Capture the cell that displays the provided text and extract its (x, y) central coordinate. 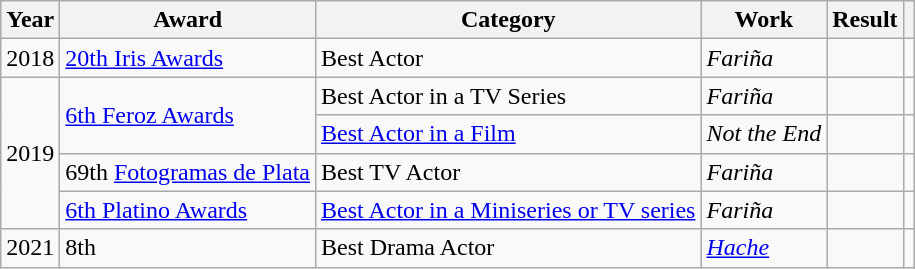
Award (188, 20)
20th Iris Awards (188, 58)
Not the End (764, 134)
2019 (30, 153)
8th (188, 248)
Best Actor in a Film (508, 134)
Best Actor (508, 58)
Result (865, 20)
2018 (30, 58)
Best Drama Actor (508, 248)
Category (508, 20)
Work (764, 20)
Best Actor in a TV Series (508, 96)
69th Fotogramas de Plata (188, 172)
Best Actor in a Miniseries or TV series (508, 210)
Year (30, 20)
6th Feroz Awards (188, 115)
Best TV Actor (508, 172)
Hache (764, 248)
2021 (30, 248)
6th Platino Awards (188, 210)
